From the cell containing the given text, extract its center point as [x, y] coordinate. 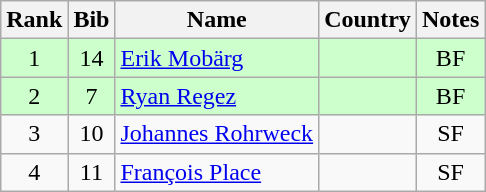
1 [34, 58]
Bib [92, 20]
Erik Mobärg [217, 58]
11 [92, 172]
7 [92, 96]
14 [92, 58]
Ryan Regez [217, 96]
10 [92, 134]
Johannes Rohrweck [217, 134]
2 [34, 96]
Name [217, 20]
4 [34, 172]
François Place [217, 172]
Country [368, 20]
Notes [450, 20]
Rank [34, 20]
3 [34, 134]
